Identify which cell holds the provided text, then report its [X, Y] central coordinate. 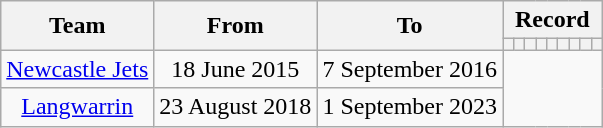
Langwarrin [78, 107]
7 September 2016 [410, 69]
18 June 2015 [236, 69]
Newcastle Jets [78, 69]
1 September 2023 [410, 107]
23 August 2018 [236, 107]
Record [553, 20]
From [236, 26]
To [410, 26]
Team [78, 26]
